Capture the cell that displays the provided text and extract its (X, Y) central coordinate. 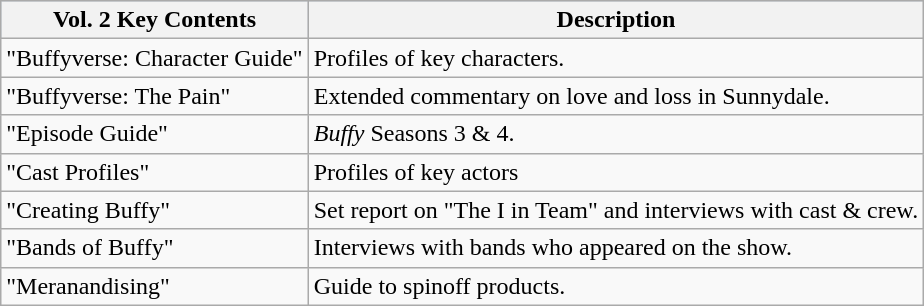
Guide to spinoff products. (616, 286)
"Buffyverse: The Pain" (154, 96)
"Episode Guide" (154, 134)
"Meranandising" (154, 286)
Buffy Seasons 3 & 4. (616, 134)
"Cast Profiles" (154, 172)
"Bands of Buffy" (154, 248)
Extended commentary on love and loss in Sunnydale. (616, 96)
Profiles of key actors (616, 172)
"Creating Buffy" (154, 210)
"Buffyverse: Character Guide" (154, 58)
Description (616, 20)
Vol. 2 Key Contents (154, 20)
Set report on "The I in Team" and interviews with cast & crew. (616, 210)
Profiles of key characters. (616, 58)
Interviews with bands who appeared on the show. (616, 248)
